For the text-containing cell, return its midpoint in [x, y] coordinate format. 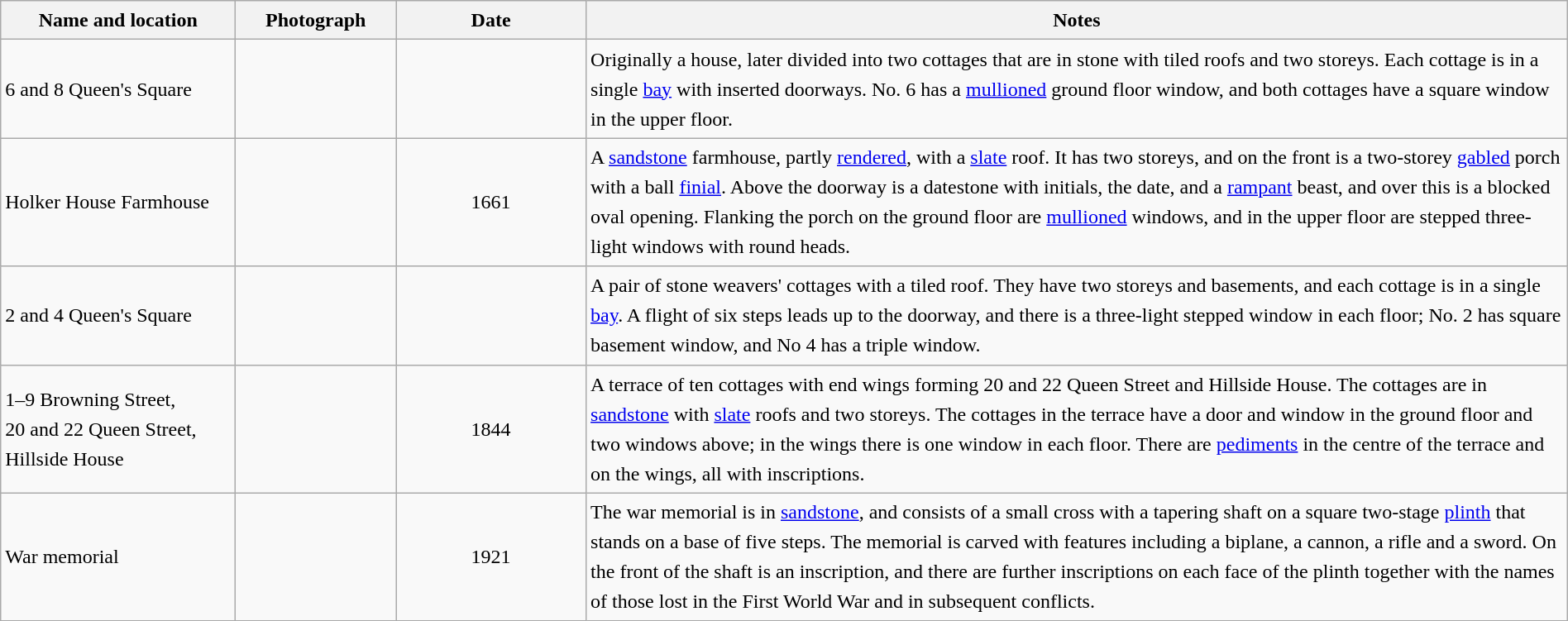
War memorial [118, 557]
2 and 4 Queen's Square [118, 316]
1921 [491, 557]
Name and location [118, 20]
Notes [1077, 20]
1844 [491, 428]
6 and 8 Queen's Square [118, 89]
Holker House Farmhouse [118, 202]
Date [491, 20]
1–9 Browning Street,20 and 22 Queen Street,Hillside House [118, 428]
Photograph [316, 20]
1661 [491, 202]
